Locate the cell with the specified text and output its (x, y) center coordinate. 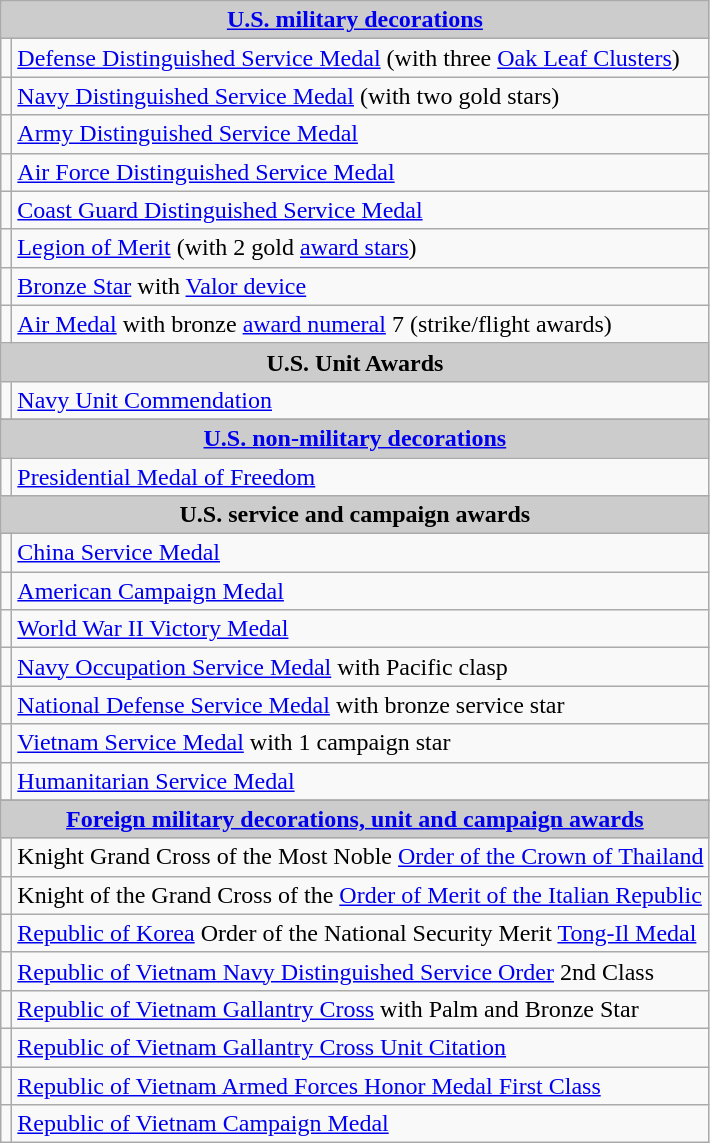
Vietnam Service Medal with 1 campaign star (360, 743)
U.S. Unit Awards (355, 362)
Bronze Star with Valor device (360, 286)
Coast Guard Distinguished Service Medal (360, 210)
U.S. non-military decorations (355, 438)
Navy Distinguished Service Medal (with two gold stars) (360, 96)
Republic of Vietnam Armed Forces Honor Medal First Class (360, 1085)
U.S. military decorations (355, 20)
National Defense Service Medal with bronze service star (360, 705)
American Campaign Medal (360, 591)
Knight Grand Cross of the Most Noble Order of the Crown of Thailand (360, 857)
China Service Medal (360, 553)
Republic of Vietnam Navy Distinguished Service Order 2nd Class (360, 971)
Knight of the Grand Cross of the Order of Merit of the Italian Republic (360, 895)
World War II Victory Medal (360, 629)
Defense Distinguished Service Medal (with three Oak Leaf Clusters) (360, 58)
Republic of Vietnam Gallantry Cross with Palm and Bronze Star (360, 1009)
Navy Unit Commendation (360, 400)
Legion of Merit (with 2 gold award stars) (360, 248)
Navy Occupation Service Medal with Pacific clasp (360, 667)
Humanitarian Service Medal (360, 781)
Army Distinguished Service Medal (360, 134)
Air Medal with bronze award numeral 7 (strike/flight awards) (360, 324)
Air Force Distinguished Service Medal (360, 172)
Republic of Vietnam Gallantry Cross Unit Citation (360, 1047)
Republic of Vietnam Campaign Medal (360, 1124)
U.S. service and campaign awards (355, 515)
Republic of Korea Order of the National Security Merit Tong-Il Medal (360, 933)
Foreign military decorations, unit and campaign awards (355, 819)
Presidential Medal of Freedom (360, 477)
